Capture the cell that displays the provided text and extract its [x, y] central coordinate. 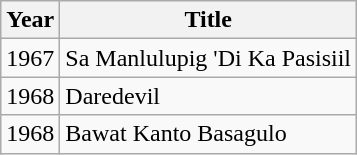
Sa Manlulupig 'Di Ka Pasisiil [208, 58]
Year [30, 20]
Title [208, 20]
Bawat Kanto Basagulo [208, 134]
1967 [30, 58]
Daredevil [208, 96]
